Return the [X, Y] coordinate for the center point of the cell that contains the specified text.  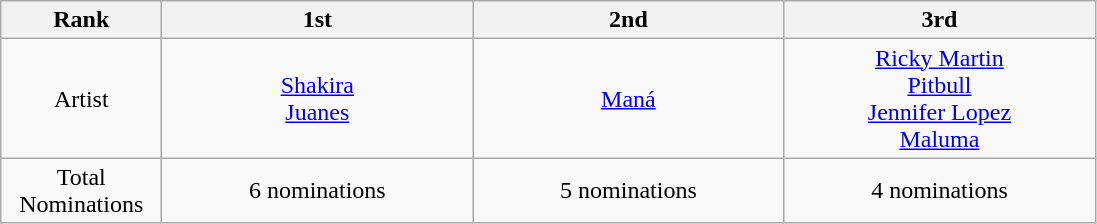
1st [318, 20]
2nd [628, 20]
Rank [82, 20]
Artist [82, 98]
Ricky MartinPitbullJennifer LopezMaluma [940, 98]
3rd [940, 20]
5 nominations [628, 190]
Total Nominations [82, 190]
Maná [628, 98]
4 nominations [940, 190]
6 nominations [318, 190]
ShakiraJuanes [318, 98]
